Identify which cell holds the provided text, then report its [X, Y] central coordinate. 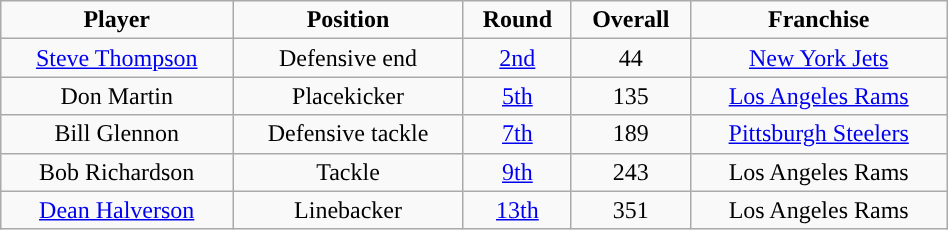
2nd [517, 58]
Linebacker [348, 210]
Position [348, 20]
Bob Richardson [117, 172]
Defensive tackle [348, 134]
Player [117, 20]
Placekicker [348, 96]
Bill Glennon [117, 134]
243 [630, 172]
Round [517, 20]
189 [630, 134]
Pittsburgh Steelers [818, 134]
Franchise [818, 20]
5th [517, 96]
135 [630, 96]
Defensive end [348, 58]
7th [517, 134]
13th [517, 210]
44 [630, 58]
Dean Halverson [117, 210]
New York Jets [818, 58]
Overall [630, 20]
9th [517, 172]
Don Martin [117, 96]
351 [630, 210]
Steve Thompson [117, 58]
Tackle [348, 172]
